Return (x, y) of the center of cell containing provided text 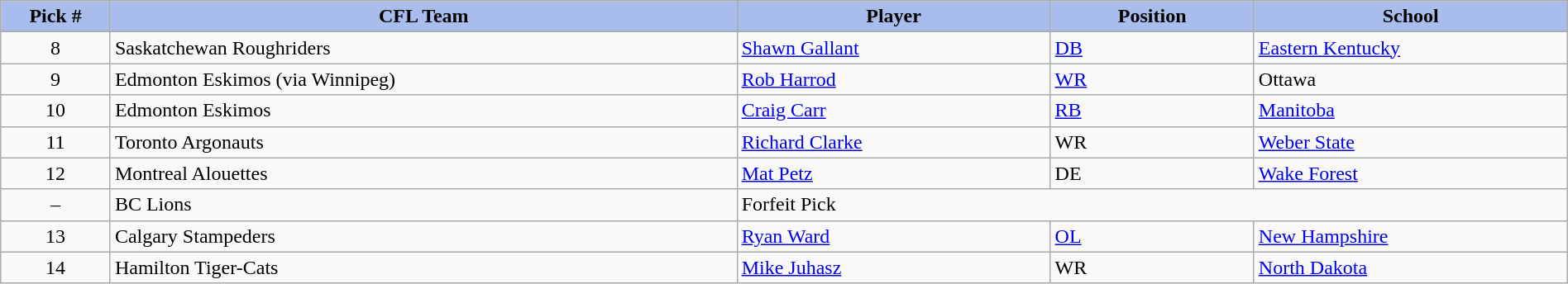
DB (1152, 48)
Pick # (56, 17)
10 (56, 111)
Shawn Gallant (893, 48)
Weber State (1411, 142)
Montreal Alouettes (423, 173)
Richard Clarke (893, 142)
11 (56, 142)
14 (56, 267)
Rob Harrod (893, 79)
BC Lions (423, 205)
Wake Forest (1411, 173)
Eastern Kentucky (1411, 48)
13 (56, 236)
Toronto Argonauts (423, 142)
RB (1152, 111)
Forfeit Pick (1152, 205)
North Dakota (1411, 267)
9 (56, 79)
Mike Juhasz (893, 267)
12 (56, 173)
CFL Team (423, 17)
New Hampshire (1411, 236)
Ottawa (1411, 79)
Player (893, 17)
OL (1152, 236)
Saskatchewan Roughriders (423, 48)
Calgary Stampeders (423, 236)
Edmonton Eskimos (423, 111)
Position (1152, 17)
DE (1152, 173)
School (1411, 17)
Hamilton Tiger-Cats (423, 267)
Craig Carr (893, 111)
8 (56, 48)
Ryan Ward (893, 236)
– (56, 205)
Edmonton Eskimos (via Winnipeg) (423, 79)
Manitoba (1411, 111)
Mat Petz (893, 173)
